Pinpoint the cell where the given text exists, returning its (x, y) midpoint coordinate. 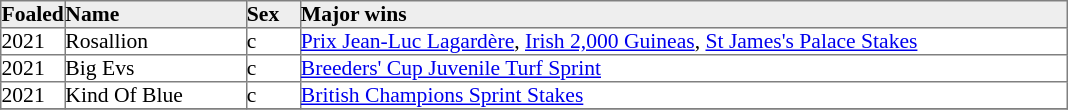
Prix Jean-Luc Lagardère, Irish 2,000 Guineas, St James's Palace Stakes (683, 42)
Name (156, 14)
Breeders' Cup Juvenile Turf Sprint (683, 68)
Rosallion (156, 42)
Foaled (33, 14)
Sex (273, 14)
British Champions Sprint Stakes (683, 96)
Kind Of Blue (156, 96)
Big Evs (156, 68)
Major wins (683, 14)
